Search for the cell housing the specified text and yield its (X, Y) center coordinate. 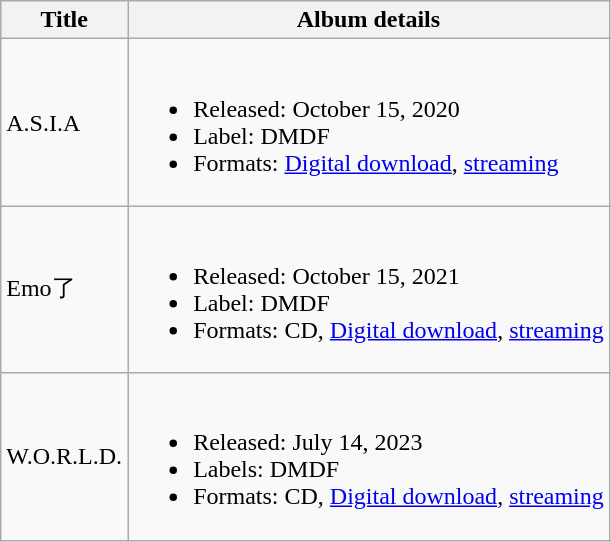
Released: July 14, 2023Labels: DMDFFormats: CD, Digital download, streaming (369, 456)
W.O.R.L.D. (64, 456)
Released: October 15, 2020Label: DMDFFormats: Digital download, streaming (369, 122)
Released: October 15, 2021Label: DMDFFormats: CD, Digital download, streaming (369, 290)
Title (64, 20)
Album details (369, 20)
Emo了 (64, 290)
A.S.I.A (64, 122)
